Determine the [X, Y] coordinate at the center of the cell enclosing the given text.  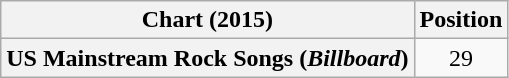
US Mainstream Rock Songs (Billboard) [208, 58]
29 [461, 58]
Chart (2015) [208, 20]
Position [461, 20]
